Extract the (X, Y) coordinate from the center of the cell holding the provided text.  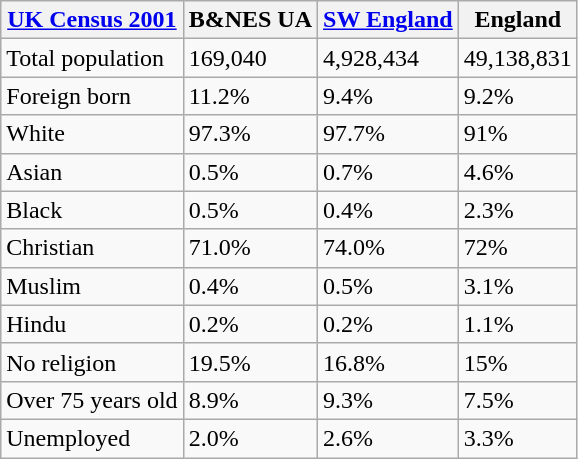
2.0% (250, 438)
19.5% (250, 362)
Asian (92, 172)
UK Census 2001 (92, 20)
3.1% (518, 286)
9.2% (518, 96)
No religion (92, 362)
Hindu (92, 324)
1.1% (518, 324)
Christian (92, 248)
71.0% (250, 248)
2.3% (518, 210)
4,928,434 (388, 58)
8.9% (250, 400)
169,040 (250, 58)
49,138,831 (518, 58)
9.3% (388, 400)
Over 75 years old (92, 400)
Unemployed (92, 438)
Black (92, 210)
Total population (92, 58)
3.3% (518, 438)
White (92, 134)
Muslim (92, 286)
15% (518, 362)
SW England (388, 20)
2.6% (388, 438)
Foreign born (92, 96)
0.7% (388, 172)
97.3% (250, 134)
11.2% (250, 96)
16.8% (388, 362)
B&NES UA (250, 20)
England (518, 20)
7.5% (518, 400)
4.6% (518, 172)
72% (518, 248)
9.4% (388, 96)
91% (518, 134)
97.7% (388, 134)
74.0% (388, 248)
